Return [X, Y] of the center of cell containing provided text 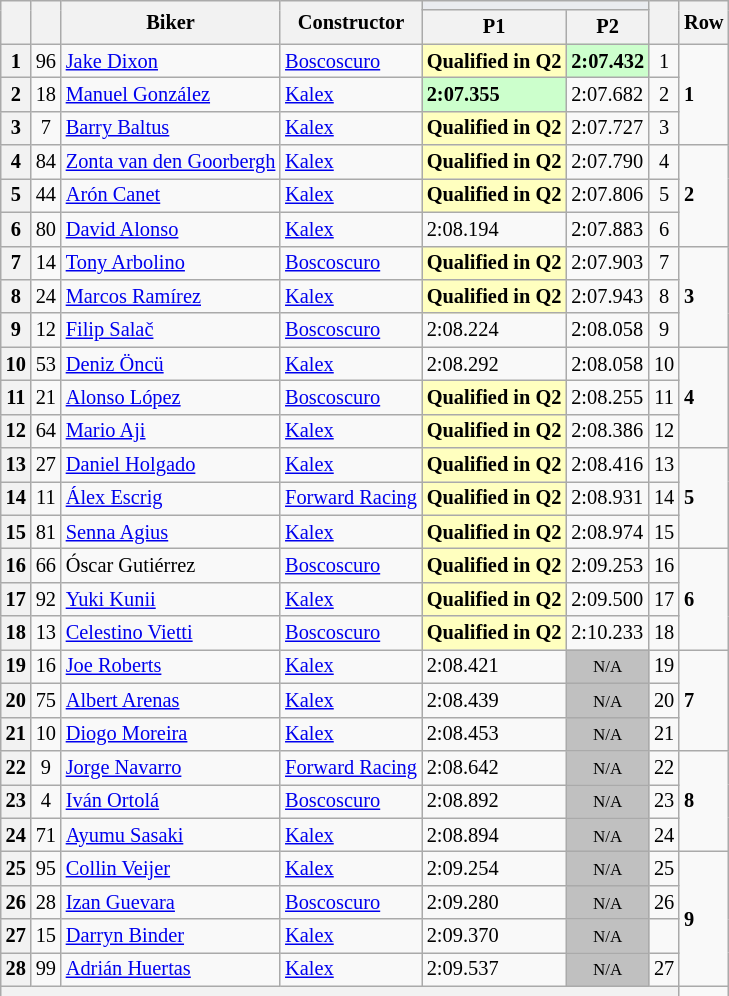
Tony Arbolino [170, 263]
Adrián Huertas [170, 969]
96 [46, 61]
2:09.253 [608, 565]
Deniz Öncü [170, 364]
2:09.280 [494, 902]
2:07.943 [608, 296]
Alonso López [170, 397]
Joe Roberts [170, 666]
P1 [494, 27]
Row [704, 22]
2:09.500 [608, 599]
75 [46, 700]
2:07.806 [608, 195]
Diogo Moreira [170, 734]
71 [46, 835]
David Alonso [170, 229]
2:09.254 [494, 868]
Jorge Navarro [170, 767]
2:08.974 [608, 532]
2:08.255 [608, 397]
2:08.416 [608, 465]
Albert Arenas [170, 700]
Mario Aji [170, 431]
2:08.386 [608, 431]
2:07.727 [608, 128]
Daniel Holgado [170, 465]
Arón Canet [170, 195]
2:08.194 [494, 229]
2:08.894 [494, 835]
66 [46, 565]
44 [46, 195]
Manuel González [170, 94]
2:08.892 [494, 801]
92 [46, 599]
Filip Salač [170, 330]
Iván Ortolá [170, 801]
Constructor [351, 22]
64 [46, 431]
2:08.292 [494, 364]
Senna Agius [170, 532]
2:07.432 [608, 61]
2:07.883 [608, 229]
2:08.439 [494, 700]
Ayumu Sasaki [170, 835]
2:08.642 [494, 767]
Celestino Vietti [170, 633]
84 [46, 162]
Yuki Kunii [170, 599]
Barry Baltus [170, 128]
2:09.537 [494, 969]
2:07.903 [608, 263]
P2 [608, 27]
2:08.421 [494, 666]
Collin Veijer [170, 868]
2:07.355 [494, 94]
53 [46, 364]
Óscar Gutiérrez [170, 565]
99 [46, 969]
2:09.370 [494, 936]
Zonta van den Goorbergh [170, 162]
2:07.790 [608, 162]
2:10.233 [608, 633]
Álex Escrig [170, 498]
80 [46, 229]
Biker [170, 22]
Marcos Ramírez [170, 296]
2:08.931 [608, 498]
Darryn Binder [170, 936]
Izan Guevara [170, 902]
95 [46, 868]
2:08.224 [494, 330]
Jake Dixon [170, 61]
81 [46, 532]
2:07.682 [608, 94]
2:08.453 [494, 734]
